Scan for the cell matching the given text and deliver its [x, y] coordinate at center. 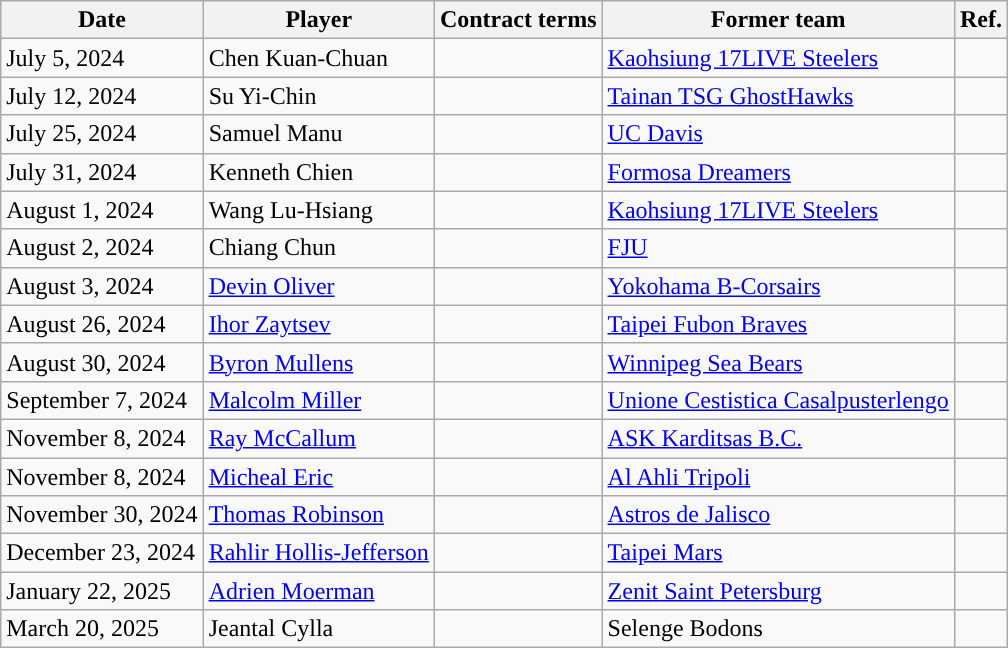
Taipei Mars [778, 553]
Rahlir Hollis-Jefferson [318, 553]
UC Davis [778, 134]
Devin Oliver [318, 286]
Taipei Fubon Braves [778, 324]
July 5, 2024 [102, 58]
Byron Mullens [318, 362]
July 12, 2024 [102, 96]
Adrien Moerman [318, 591]
Player [318, 20]
Zenit Saint Petersburg [778, 591]
Malcolm Miller [318, 400]
August 26, 2024 [102, 324]
Former team [778, 20]
July 25, 2024 [102, 134]
Contract terms [518, 20]
Unione Cestistica Casalpusterlengo [778, 400]
Yokohama B-Corsairs [778, 286]
Ray McCallum [318, 438]
Wang Lu-Hsiang [318, 210]
Micheal Eric [318, 477]
ASK Karditsas B.C. [778, 438]
Jeantal Cylla [318, 629]
Formosa Dreamers [778, 172]
Ref. [980, 20]
July 31, 2024 [102, 172]
Date [102, 20]
FJU [778, 248]
Ihor Zaytsev [318, 324]
Astros de Jalisco [778, 515]
Chiang Chun [318, 248]
Thomas Robinson [318, 515]
Tainan TSG GhostHawks [778, 96]
Su Yi-Chin [318, 96]
November 30, 2024 [102, 515]
September 7, 2024 [102, 400]
Kenneth Chien [318, 172]
August 3, 2024 [102, 286]
Chen Kuan-Chuan [318, 58]
Winnipeg Sea Bears [778, 362]
December 23, 2024 [102, 553]
August 30, 2024 [102, 362]
January 22, 2025 [102, 591]
Samuel Manu [318, 134]
Al Ahli Tripoli [778, 477]
August 1, 2024 [102, 210]
Selenge Bodons [778, 629]
March 20, 2025 [102, 629]
August 2, 2024 [102, 248]
